For the text-containing cell, return its midpoint in [x, y] coordinate format. 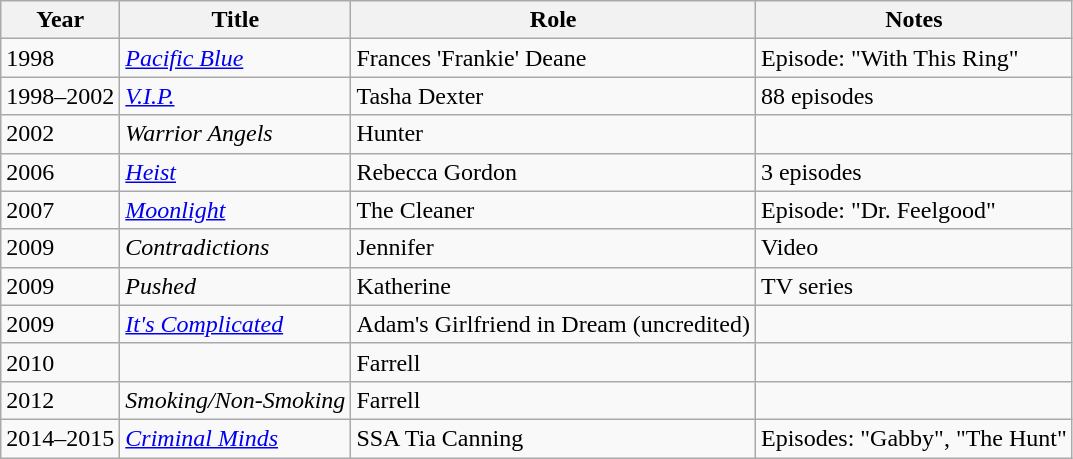
Episode: "With This Ring" [914, 58]
1998 [60, 58]
Rebecca Gordon [554, 172]
Role [554, 20]
Year [60, 20]
Pacific Blue [236, 58]
2010 [60, 362]
Adam's Girlfriend in Dream (uncredited) [554, 324]
Pushed [236, 286]
88 episodes [914, 96]
Episodes: "Gabby", "The Hunt" [914, 438]
Criminal Minds [236, 438]
SSA Tia Canning [554, 438]
2012 [60, 400]
2014–2015 [60, 438]
Frances 'Frankie' Deane [554, 58]
Jennifer [554, 248]
Hunter [554, 134]
2007 [60, 210]
Video [914, 248]
TV series [914, 286]
2006 [60, 172]
Warrior Angels [236, 134]
Moonlight [236, 210]
V.I.P. [236, 96]
It's Complicated [236, 324]
Tasha Dexter [554, 96]
Notes [914, 20]
Smoking/Non-Smoking [236, 400]
1998–2002 [60, 96]
Katherine [554, 286]
2002 [60, 134]
Episode: "Dr. Feelgood" [914, 210]
Title [236, 20]
Contradictions [236, 248]
Heist [236, 172]
3 episodes [914, 172]
The Cleaner [554, 210]
